Search for the cell housing the specified text and yield its [X, Y] center coordinate. 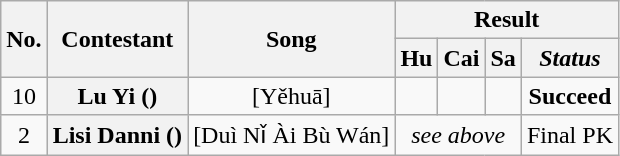
Status [570, 58]
Hu [416, 58]
Sa [503, 58]
[Yěhuā] [292, 96]
Final PK [570, 135]
[Duì Nǐ Ài Bù Wán] [292, 135]
Lisi Danni () [117, 135]
Cai [462, 58]
Contestant [117, 39]
Succeed [570, 96]
10 [24, 96]
2 [24, 135]
Result [507, 20]
see above [458, 135]
No. [24, 39]
Lu Yi () [117, 96]
Song [292, 39]
